Pinpoint the cell where the given text exists, returning its [x, y] midpoint coordinate. 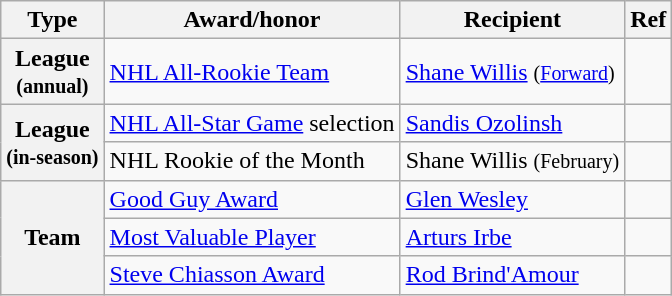
Award/honor [252, 20]
Sandis Ozolinsh [512, 123]
Recipient [512, 20]
NHL All-Rookie Team [252, 72]
Team [52, 237]
Shane Willis (Forward) [512, 72]
NHL All-Star Game selection [252, 123]
Type [52, 20]
Steve Chiasson Award [252, 275]
NHL Rookie of the Month [252, 161]
Shane Willis (February) [512, 161]
League(annual) [52, 72]
Arturs Irbe [512, 237]
Rod Brind'Amour [512, 275]
Most Valuable Player [252, 237]
League(in-season) [52, 142]
Ref [648, 20]
Glen Wesley [512, 199]
Good Guy Award [252, 199]
